Locate the cell with the specified text and output its (X, Y) center coordinate. 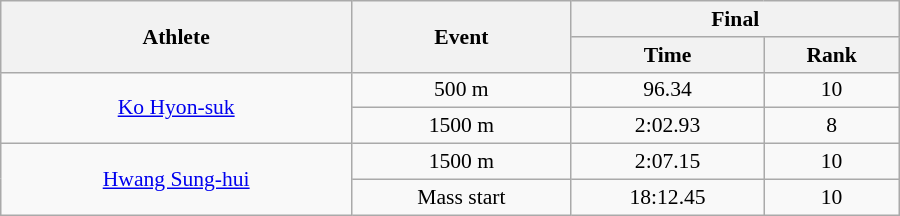
Athlete (176, 36)
96.34 (668, 90)
Final (735, 19)
2:02.93 (668, 126)
Event (462, 36)
500 m (462, 90)
Mass start (462, 197)
Hwang Sung-hui (176, 180)
Time (668, 55)
18:12.45 (668, 197)
Rank (832, 55)
Ko Hyon-suk (176, 108)
2:07.15 (668, 162)
8 (832, 126)
